Capture the cell that displays the provided text and extract its [x, y] central coordinate. 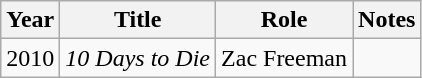
Title [138, 20]
10 Days to Die [138, 58]
2010 [30, 58]
Zac Freeman [284, 58]
Year [30, 20]
Notes [387, 20]
Role [284, 20]
